Detect which cell encompasses the target text, then output its [X, Y] center coordinate. 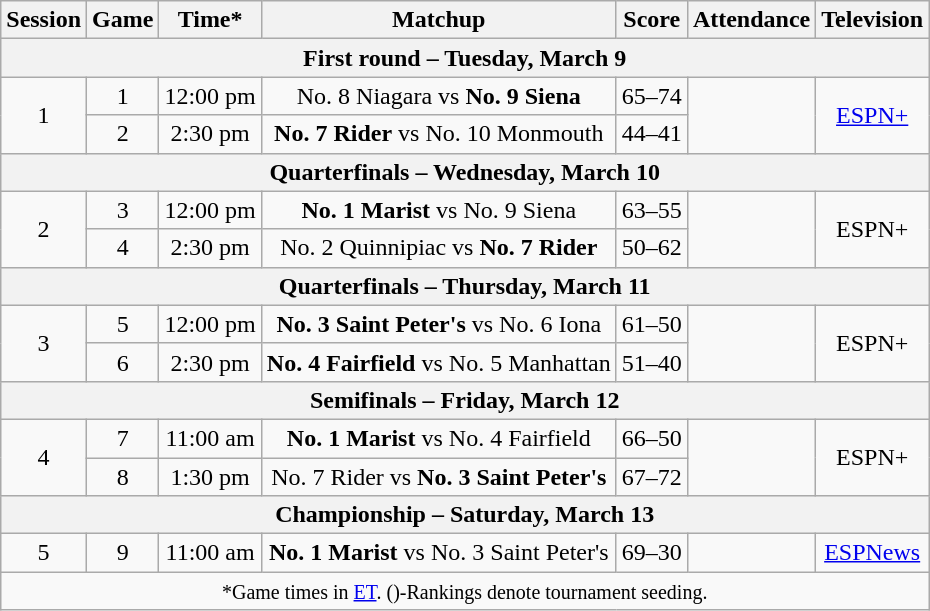
First round – Tuesday, March 9 [465, 58]
Television [872, 20]
No. 1 Marist vs No. 4 Fairfield [438, 438]
No. 8 Niagara vs No. 9 Siena [438, 96]
Semifinals – Friday, March 12 [465, 400]
*Game times in ET. ()-Rankings denote tournament seeding. [465, 591]
51–40 [652, 362]
Time* [210, 20]
Matchup [438, 20]
Session [44, 20]
No. 7 Rider vs No. 10 Monmouth [438, 134]
ESPNews [872, 553]
66–50 [652, 438]
7 [123, 438]
No. 7 Rider vs No. 3 Saint Peter's [438, 477]
69–30 [652, 553]
8 [123, 477]
Championship – Saturday, March 13 [465, 515]
Quarterfinals – Thursday, March 11 [465, 286]
63–55 [652, 210]
44–41 [652, 134]
9 [123, 553]
Attendance [751, 20]
No. 1 Marist vs No. 9 Siena [438, 210]
1:30 pm [210, 477]
No. 2 Quinnipiac vs No. 7 Rider [438, 248]
Score [652, 20]
No. 3 Saint Peter's vs No. 6 Iona [438, 324]
6 [123, 362]
65–74 [652, 96]
No. 1 Marist vs No. 3 Saint Peter's [438, 553]
No. 4 Fairfield vs No. 5 Manhattan [438, 362]
67–72 [652, 477]
61–50 [652, 324]
50–62 [652, 248]
Game [123, 20]
Quarterfinals – Wednesday, March 10 [465, 172]
